Find where the given text appears and provide that cell's center as (X, Y) coordinate. 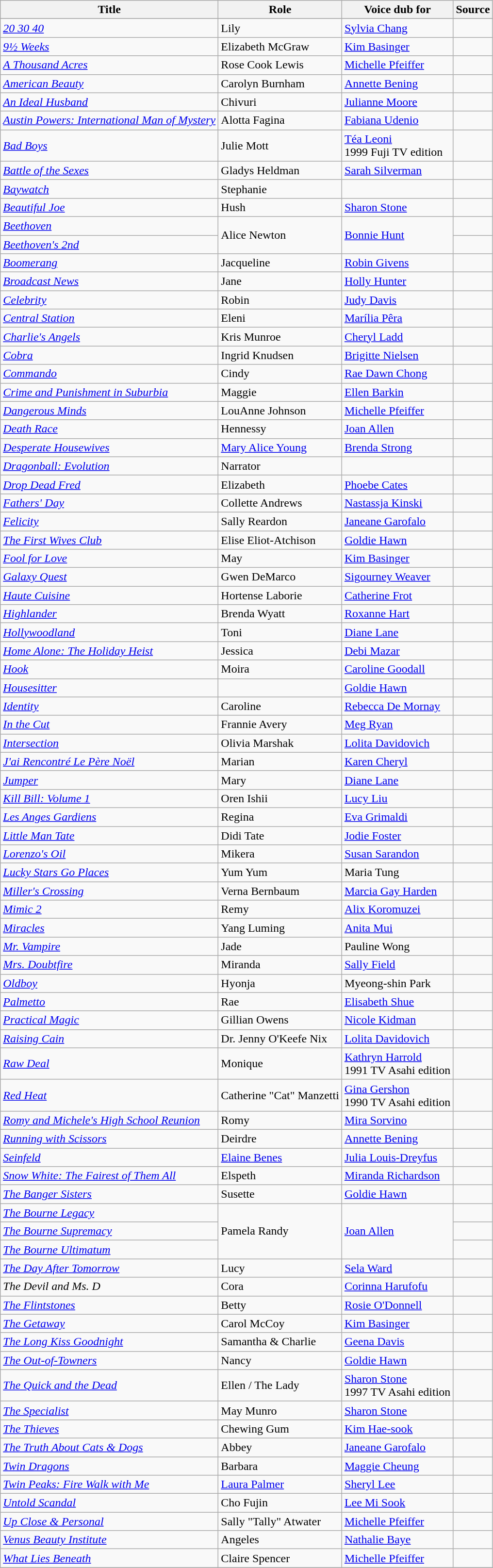
20 30 40 (110, 28)
The Long Kiss Goodnight (110, 1342)
Sarah Silverman (397, 170)
Hennessy (280, 429)
Oren Ishii (280, 798)
Nastassja Kinski (397, 503)
Central Station (110, 318)
Alotta Fagina (280, 120)
Elisabeth Shue (397, 1002)
Boomerang (110, 263)
Marcia Gay Harden (397, 891)
Cho Fujin (280, 1503)
Marília Pêra (397, 318)
Frannie Avery (280, 725)
Sheryl Lee (397, 1485)
LouAnne Johnson (280, 411)
Felicity (110, 521)
Mira Sorvino (397, 1120)
Cindy (280, 374)
Twin Dragons (110, 1466)
Miranda (280, 965)
Haute Cuisine (110, 595)
Lorenzo's Oil (110, 854)
Jacqueline (280, 263)
Title (110, 10)
Carol McCoy (280, 1323)
Rebecca De Mornay (397, 706)
Meg Ryan (397, 725)
Romy (280, 1120)
Austin Powers: International Man of Mystery (110, 120)
Miranda Richardson (397, 1176)
Ellen / The Lady (280, 1385)
Narrator (280, 466)
Commando (110, 374)
Cora (280, 1287)
Highlander (110, 614)
Betty (280, 1305)
Mary Alice Young (280, 447)
Cheryl Ladd (397, 337)
Red Heat (110, 1095)
Sally Field (397, 965)
Hook (110, 669)
Untold Scandal (110, 1503)
Nancy (280, 1360)
An Ideal Husband (110, 102)
The Bourne Legacy (110, 1213)
Kathryn Harrold1991 TV Asahi edition (397, 1064)
American Beauty (110, 83)
Lucy Liu (397, 798)
Yum Yum (280, 873)
The Out-of-Towners (110, 1360)
Fabiana Udenio (397, 120)
Kim Hae-sook (397, 1429)
Mikera (280, 854)
A Thousand Acres (110, 65)
Venus Beauty Institute (110, 1540)
Battle of the Sexes (110, 170)
Remy (280, 909)
The Specialist (110, 1410)
Carolyn Burnham (280, 83)
Charlie's Angels (110, 337)
Yang Luming (280, 928)
The Getaway (110, 1323)
Laura Palmer (280, 1485)
Roxanne Hart (397, 614)
Elspeth (280, 1176)
Susette (280, 1194)
Hyonja (280, 983)
Marian (280, 761)
Hollywoodland (110, 632)
Les Anges Gardiens (110, 817)
Mrs. Doubtfire (110, 965)
Death Race (110, 429)
Maggie (280, 392)
What Lies Beneath (110, 1558)
Catherine "Cat" Manzetti (280, 1095)
Miracles (110, 928)
Lucy (280, 1268)
Gwen DeMarco (280, 577)
Broadcast News (110, 281)
The Truth About Cats & Dogs (110, 1447)
Regina (280, 817)
Crime and Punishment in Suburbia (110, 392)
Susan Sarandon (397, 854)
Gina Gershon1990 TV Asahi edition (397, 1095)
Chewing Gum (280, 1429)
Twin Peaks: Fire Walk with Me (110, 1485)
Jane (280, 281)
Judy Davis (397, 300)
Téa Leoni1999 Fuji TV edition (397, 146)
Julia Louis-Dreyfus (397, 1157)
Lily (280, 28)
Up Close & Personal (110, 1521)
Robin (280, 300)
9½ Weeks (110, 47)
In the Cut (110, 725)
Oldboy (110, 983)
Beethoven (110, 226)
Caroline Goodall (397, 669)
The Banger Sisters (110, 1194)
Practical Magic (110, 1020)
Verna Bernbaum (280, 891)
Eva Grimaldi (397, 817)
Baywatch (110, 189)
Raising Cain (110, 1039)
Eleni (280, 318)
Moira (280, 669)
Ellen Barkin (397, 392)
Debi Mazar (397, 651)
Alix Koromuzei (397, 909)
Elaine Benes (280, 1157)
Fool for Love (110, 559)
The Devil and Ms. D (110, 1287)
Hush (280, 207)
Gladys Heldman (280, 170)
Cobra (110, 355)
Bad Boys (110, 146)
Nathalie Baye (397, 1540)
Bonnie Hunt (397, 235)
Beautiful Joe (110, 207)
The First Wives Club (110, 540)
Fathers' Day (110, 503)
Running with Scissors (110, 1139)
Hortense Laborie (280, 595)
Robin Givens (397, 263)
Maggie Cheung (397, 1466)
Sharon Stone1997 TV Asahi edition (397, 1385)
Angeles (280, 1540)
Ingrid Knudsen (280, 355)
Housesitter (110, 688)
Brenda Wyatt (280, 614)
Rae Dawn Chong (397, 374)
Celebrity (110, 300)
Raw Deal (110, 1064)
Catherine Frot (397, 595)
Jessica (280, 651)
Romy and Michele's High School Reunion (110, 1120)
Stephanie (280, 189)
Jade (280, 946)
Home Alone: The Holiday Heist (110, 651)
Maria Tung (397, 873)
The Quick and the Dead (110, 1385)
Gillian Owens (280, 1020)
Jumper (110, 780)
Julianne Moore (397, 102)
Mr. Vampire (110, 946)
Deirdre (280, 1139)
J'ai Rencontré Le Père Noël (110, 761)
Intersection (110, 743)
Chivuri (280, 102)
Kris Munroe (280, 337)
Brenda Strong (397, 447)
Desperate Housewives (110, 447)
Little Man Tate (110, 835)
Pamela Randy (280, 1231)
Rose Cook Lewis (280, 65)
Anita Mui (397, 928)
Karen Cheryl (397, 761)
Julie Mott (280, 146)
Role (280, 10)
Drop Dead Fred (110, 484)
Collette Andrews (280, 503)
Myeong-shin Park (397, 983)
Lee Mi Sook (397, 1503)
Rosie O'Donnell (397, 1305)
The Thieves (110, 1429)
Dragonball: Evolution (110, 466)
Sally Reardon (280, 521)
Elise Eliot-Atchison (280, 540)
Toni (280, 632)
Monique (280, 1064)
Olivia Marshak (280, 743)
The Bourne Supremacy (110, 1231)
Brigitte Nielsen (397, 355)
Rae (280, 1002)
Dr. Jenny O'Keefe Nix (280, 1039)
Kill Bill: Volume 1 (110, 798)
Alice Newton (280, 235)
Palmetto (110, 1002)
Sigourney Weaver (397, 577)
Samantha & Charlie (280, 1342)
Miller's Crossing (110, 891)
Elizabeth (280, 484)
Snow White: The Fairest of Them All (110, 1176)
Elizabeth McGraw (280, 47)
May (280, 559)
Seinfeld (110, 1157)
Didi Tate (280, 835)
The Flintstones (110, 1305)
Mimic 2 (110, 909)
Corinna Harufofu (397, 1287)
Phoebe Cates (397, 484)
Mary (280, 780)
Abbey (280, 1447)
Holly Hunter (397, 281)
Source (473, 10)
Jodie Foster (397, 835)
Galaxy Quest (110, 577)
Geena Davis (397, 1342)
Lucky Stars Go Places (110, 873)
Voice dub for (397, 10)
Claire Spencer (280, 1558)
Sally "Tally" Atwater (280, 1521)
Nicole Kidman (397, 1020)
Caroline (280, 706)
Barbara (280, 1466)
Dangerous Minds (110, 411)
May Munro (280, 1410)
The Day After Tomorrow (110, 1268)
Pauline Wong (397, 946)
The Bourne Ultimatum (110, 1250)
Identity (110, 706)
Sylvia Chang (397, 28)
Beethoven's 2nd (110, 244)
Sela Ward (397, 1268)
